Return the (X, Y) coordinate for the center point of the cell that contains the specified text.  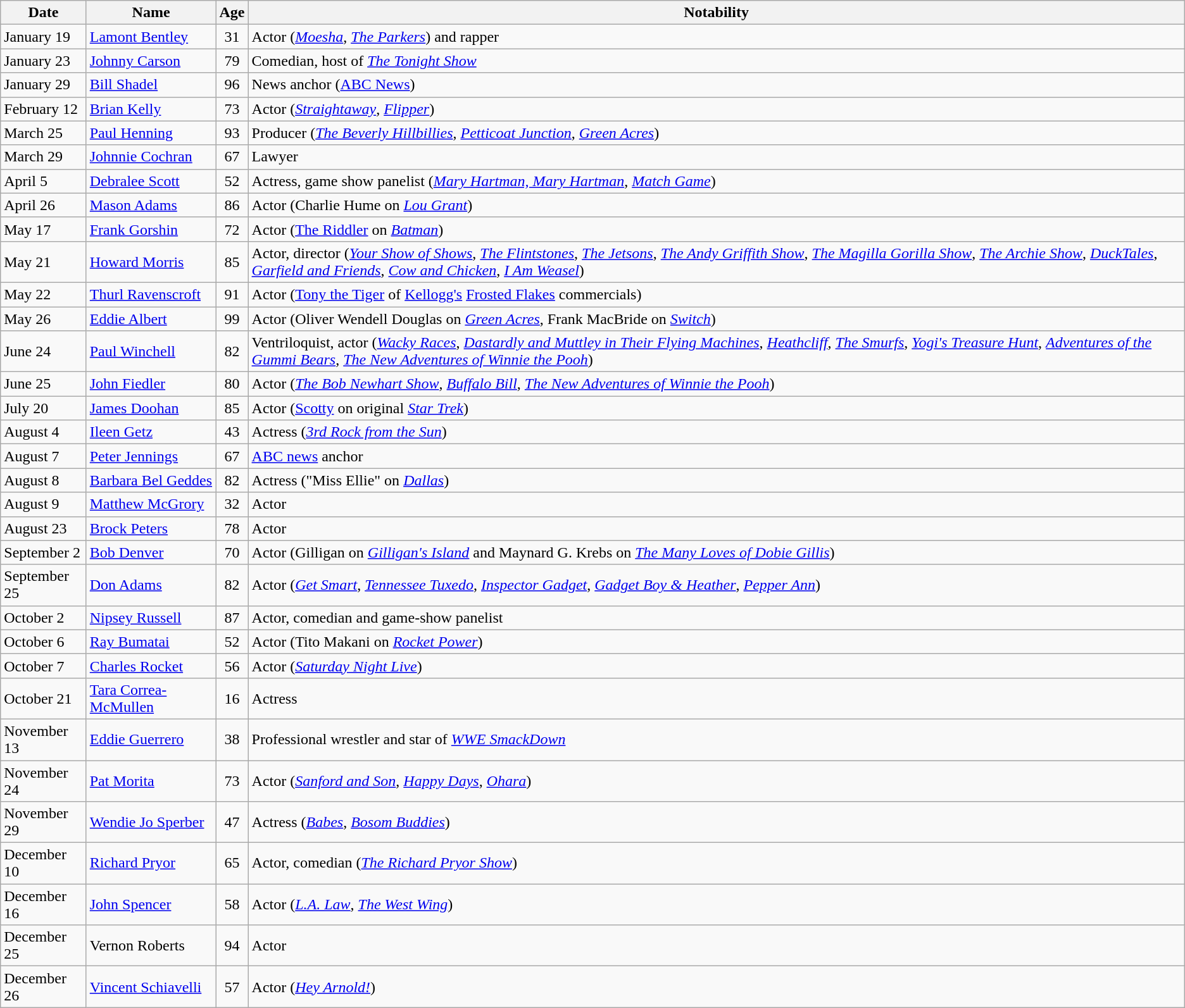
Ileen Getz (151, 432)
Peter Jennings (151, 456)
Notability (717, 13)
John Spencer (151, 905)
December 10 (43, 863)
Tara Correa-McMullen (151, 699)
January 19 (43, 37)
93 (232, 133)
March 29 (43, 157)
November 13 (43, 739)
Actor (Straightaway, Flipper) (717, 109)
Brock Peters (151, 528)
February 12 (43, 109)
Thurl Ravenscroft (151, 294)
Don Adams (151, 585)
78 (232, 528)
April 5 (43, 181)
Howard Morris (151, 262)
31 (232, 37)
November 24 (43, 781)
James Doohan (151, 408)
Actor (The Bob Newhart Show, Buffalo Bill, The New Adventures of Winnie the Pooh) (717, 384)
Actress, game show panelist (Mary Hartman, Mary Hartman, Match Game) (717, 181)
70 (232, 552)
Johnnie Cochran (151, 157)
Johnny Carson (151, 61)
57 (232, 987)
August 9 (43, 504)
Charles Rocket (151, 666)
December 16 (43, 905)
Actress ("Miss Ellie" on Dallas) (717, 480)
August 4 (43, 432)
Mason Adams (151, 205)
96 (232, 85)
38 (232, 739)
October 7 (43, 666)
91 (232, 294)
Age (232, 13)
Actor, comedian and game-show panelist (717, 618)
June 24 (43, 352)
58 (232, 905)
32 (232, 504)
October 2 (43, 618)
Actor (Oliver Wendell Douglas on Green Acres, Frank MacBride on Switch) (717, 318)
Actor (Scotty on original Star Trek) (717, 408)
January 29 (43, 85)
Debralee Scott (151, 181)
May 21 (43, 262)
June 25 (43, 384)
Pat Morita (151, 781)
Paul Henning (151, 133)
Bob Denver (151, 552)
Professional wrestler and star of WWE SmackDown (717, 739)
Actor (Get Smart, Tennessee Tuxedo, Inspector Gadget, Gadget Boy & Heather, Pepper Ann) (717, 585)
86 (232, 205)
Date (43, 13)
Actor, comedian (The Richard Pryor Show) (717, 863)
Eddie Guerrero (151, 739)
Wendie Jo Sperber (151, 823)
87 (232, 618)
Actress (717, 699)
47 (232, 823)
Lawyer (717, 157)
Actor (Charlie Hume on Lou Grant) (717, 205)
September 25 (43, 585)
News anchor (ABC News) (717, 85)
April 26 (43, 205)
Actor (L.A. Law, The West Wing) (717, 905)
80 (232, 384)
Nipsey Russell (151, 618)
Matthew McGrory (151, 504)
October 6 (43, 642)
ABC news anchor (717, 456)
August 7 (43, 456)
Actor (The Riddler on Batman) (717, 229)
72 (232, 229)
Paul Winchell (151, 352)
Producer (The Beverly Hillbillies, Petticoat Junction, Green Acres) (717, 133)
August 23 (43, 528)
79 (232, 61)
May 26 (43, 318)
Comedian, host of The Tonight Show (717, 61)
Name (151, 13)
65 (232, 863)
Actor (Gilligan on Gilligan's Island and Maynard G. Krebs on The Many Loves of Dobie Gillis) (717, 552)
Bill Shadel (151, 85)
January 23 (43, 61)
November 29 (43, 823)
Actress (3rd Rock from the Sun) (717, 432)
Actor (Sanford and Son, Happy Days, Ohara) (717, 781)
December 26 (43, 987)
Actress (Babes, Bosom Buddies) (717, 823)
Actor (Tito Makani on Rocket Power) (717, 642)
March 25 (43, 133)
Barbara Bel Geddes (151, 480)
Actor (Hey Arnold!) (717, 987)
56 (232, 666)
John Fiedler (151, 384)
Lamont Bentley (151, 37)
99 (232, 318)
Ray Bumatai (151, 642)
December 25 (43, 945)
September 2 (43, 552)
August 8 (43, 480)
94 (232, 945)
Eddie Albert (151, 318)
43 (232, 432)
May 17 (43, 229)
May 22 (43, 294)
Vernon Roberts (151, 945)
Brian Kelly (151, 109)
16 (232, 699)
Richard Pryor (151, 863)
Actor (Saturday Night Live) (717, 666)
Vincent Schiavelli (151, 987)
July 20 (43, 408)
Frank Gorshin (151, 229)
Actor (Tony the Tiger of Kellogg's Frosted Flakes commercials) (717, 294)
October 21 (43, 699)
Actor (Moesha, The Parkers) and rapper (717, 37)
